Pinpoint the cell where the given text exists, returning its (x, y) midpoint coordinate. 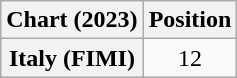
Chart (2023) (72, 20)
12 (190, 58)
Italy (FIMI) (72, 58)
Position (190, 20)
